Locate the cell with the specified text and output its (X, Y) center coordinate. 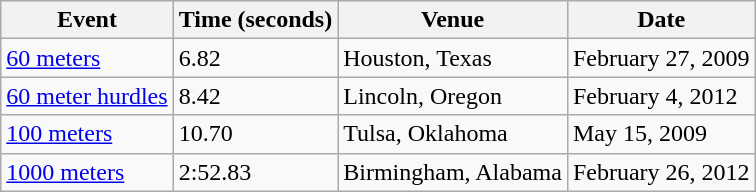
Event (87, 20)
60 meter hurdles (87, 96)
Houston, Texas (453, 58)
Lincoln, Oregon (453, 96)
Venue (453, 20)
8.42 (256, 96)
10.70 (256, 134)
May 15, 2009 (661, 134)
Date (661, 20)
60 meters (87, 58)
100 meters (87, 134)
February 27, 2009 (661, 58)
Birmingham, Alabama (453, 172)
Time (seconds) (256, 20)
February 4, 2012 (661, 96)
6.82 (256, 58)
1000 meters (87, 172)
February 26, 2012 (661, 172)
2:52.83 (256, 172)
Tulsa, Oklahoma (453, 134)
